Capture the cell that displays the provided text and extract its (X, Y) central coordinate. 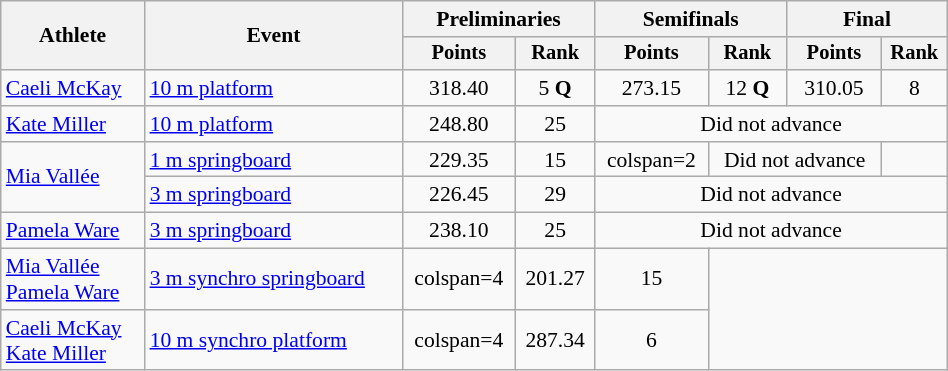
287.34 (554, 340)
5 Q (554, 88)
Final (868, 19)
1 m springboard (274, 160)
Caeli McKayKate Miller (73, 340)
Mia Vallée (73, 178)
201.27 (554, 280)
229.35 (458, 160)
226.45 (458, 195)
318.40 (458, 88)
3 m synchro springboard (274, 280)
Mia ValléePamela Ware (73, 280)
10 m synchro platform (274, 340)
238.10 (458, 231)
Semifinals (691, 19)
Caeli McKay (73, 88)
Kate Miller (73, 124)
6 (652, 340)
colspan=2 (652, 160)
Pamela Ware (73, 231)
12 Q (747, 88)
248.80 (458, 124)
8 (914, 88)
Preliminaries (498, 19)
310.05 (834, 88)
Event (274, 36)
273.15 (652, 88)
29 (554, 195)
Athlete (73, 36)
